Pinpoint the cell where the given text exists, returning its (x, y) midpoint coordinate. 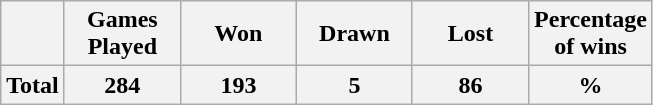
Total (33, 85)
Lost (470, 34)
86 (470, 85)
Games Played (122, 34)
Drawn (354, 34)
% (591, 85)
284 (122, 85)
Percentage of wins (591, 34)
193 (238, 85)
Won (238, 34)
5 (354, 85)
